Provide the [X, Y] coordinate of the cell's center where the given text is located.  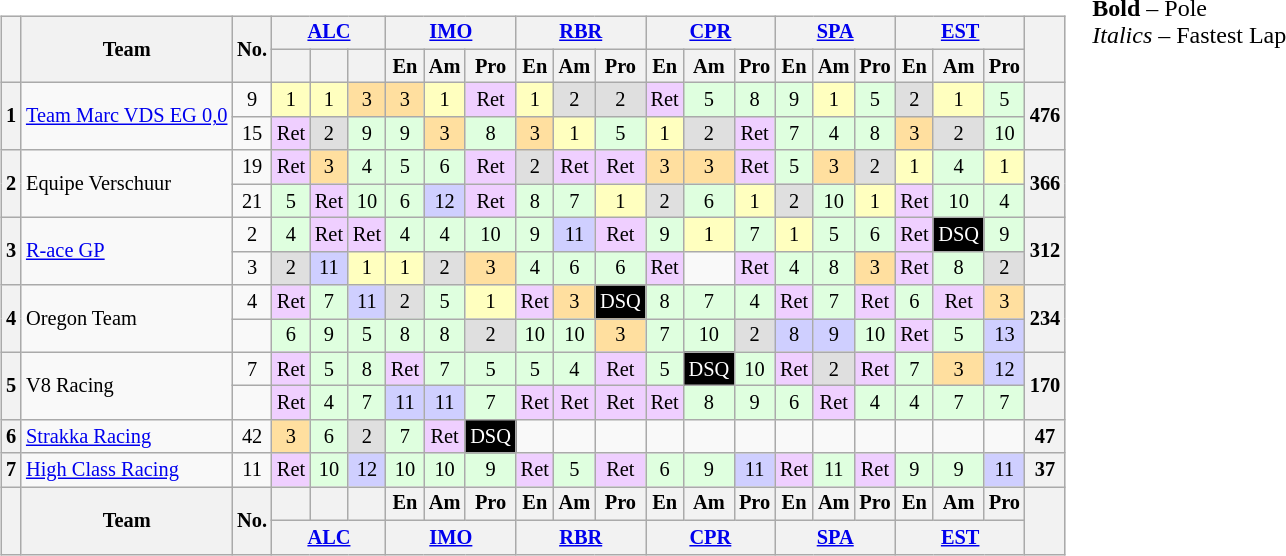
47 [1045, 437]
476 [1045, 116]
37 [1045, 470]
21 [252, 201]
170 [1045, 386]
Oregon Team [126, 318]
19 [252, 167]
234 [1045, 318]
15 [252, 134]
Strakka Racing [126, 437]
366 [1045, 184]
Equipe Verschuur [126, 184]
Team Marc VDS EG 0,0 [126, 116]
High Class Racing [126, 470]
V8 Racing [126, 386]
42 [252, 437]
13 [1004, 336]
312 [1045, 252]
R-ace GP [126, 252]
